Extract the [x, y] coordinate from the center of the cell holding the provided text.  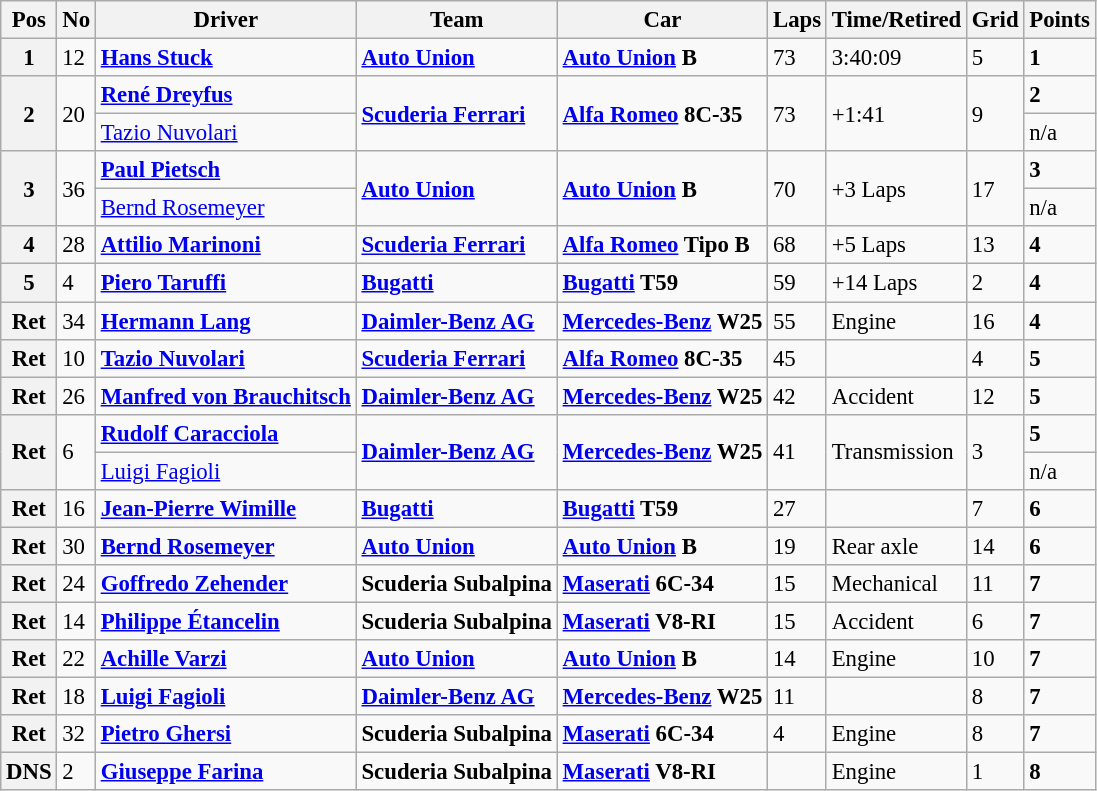
68 [798, 245]
+1:41 [896, 114]
41 [798, 452]
20 [76, 114]
Pos [29, 20]
Grid [994, 20]
Jean-Pierre Wimille [226, 509]
Hans Stuck [226, 58]
Rudolf Caracciola [226, 433]
34 [76, 321]
Car [662, 20]
Achille Varzi [226, 659]
17 [994, 188]
24 [76, 584]
Laps [798, 20]
Philippe Étancelin [226, 621]
Rear axle [896, 546]
18 [76, 697]
Paul Pietsch [226, 170]
22 [76, 659]
19 [798, 546]
55 [798, 321]
70 [798, 188]
+5 Laps [896, 245]
Pietro Ghersi [226, 734]
59 [798, 283]
45 [798, 358]
DNS [29, 772]
Manfred von Brauchitsch [226, 396]
No [76, 20]
Time/Retired [896, 20]
Mechanical [896, 584]
3:40:09 [896, 58]
Hermann Lang [226, 321]
32 [76, 734]
36 [76, 188]
Points [1060, 20]
30 [76, 546]
Driver [226, 20]
9 [994, 114]
26 [76, 396]
Alfa Romeo Tipo B [662, 245]
+14 Laps [896, 283]
René Dreyfus [226, 95]
42 [798, 396]
Transmission [896, 452]
28 [76, 245]
Piero Taruffi [226, 283]
27 [798, 509]
Team [456, 20]
Goffredo Zehender [226, 584]
+3 Laps [896, 188]
Giuseppe Farina [226, 772]
Attilio Marinoni [226, 245]
13 [994, 245]
